Determine the [x, y] coordinate at the center of the cell enclosing the given text.  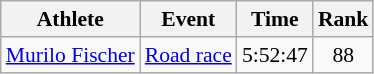
Rank [344, 19]
5:52:47 [275, 55]
Athlete [70, 19]
88 [344, 55]
Time [275, 19]
Murilo Fischer [70, 55]
Road race [188, 55]
Event [188, 19]
